From the cell containing the given text, extract its center point as [x, y] coordinate. 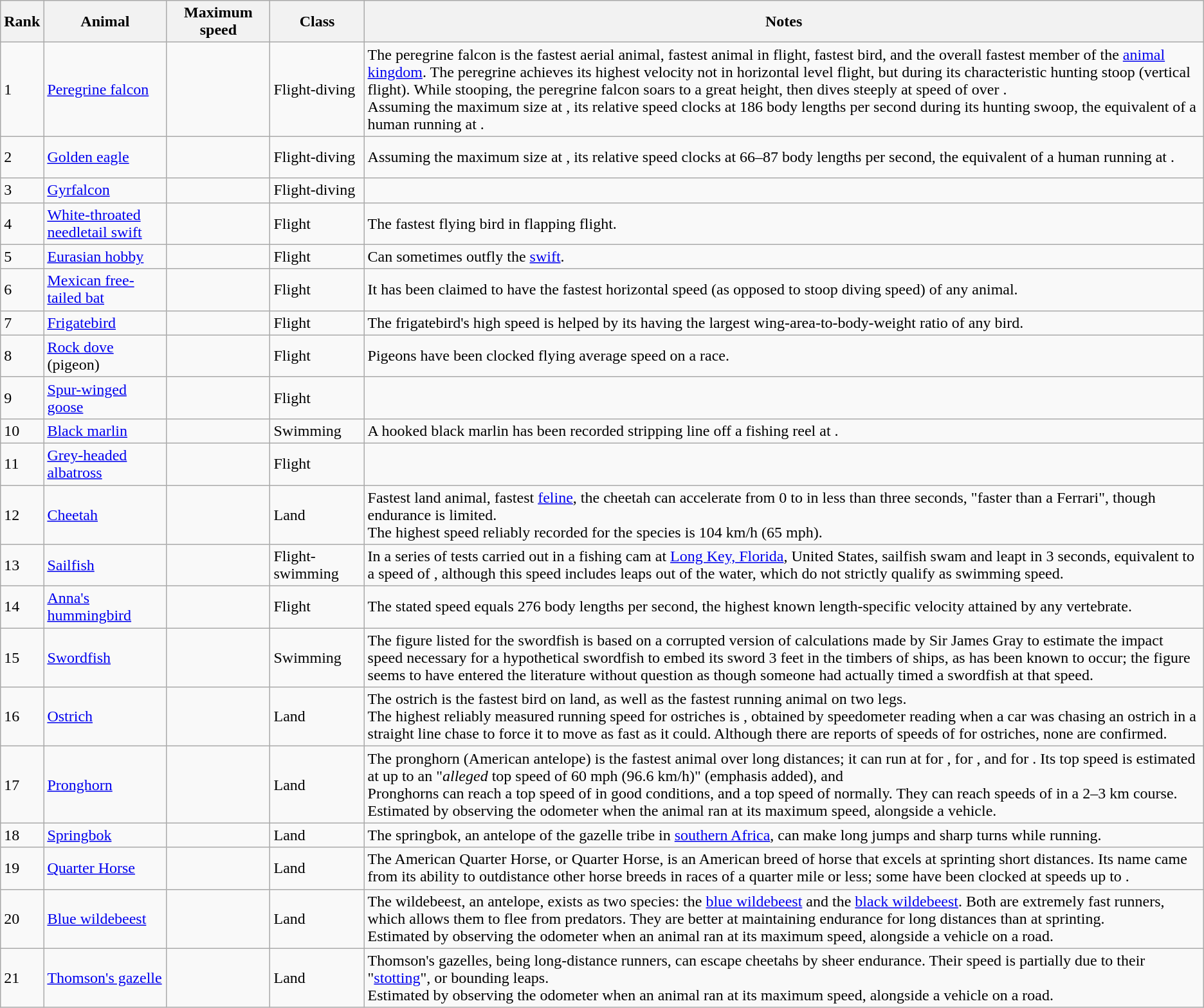
7 [22, 323]
Assuming the maximum size at , its relative speed clocks at 66–87 body lengths per second, the equivalent of a human running at . [783, 157]
Quarter Horse [105, 868]
8 [22, 356]
13 [22, 566]
Black marlin [105, 431]
Spur-winged goose [105, 397]
Pronghorn [105, 784]
19 [22, 868]
Blue wildebeest [105, 919]
The fastest flying bird in flapping flight. [783, 224]
The springbok, an antelope of the gazelle tribe in southern Africa, can make long jumps and sharp turns while running. [783, 835]
Class [317, 22]
Maximum speed [219, 22]
Peregrine falcon [105, 89]
1 [22, 89]
Flight-swimming [317, 566]
Pigeons have been clocked flying average speed on a race. [783, 356]
6 [22, 289]
2 [22, 157]
11 [22, 464]
White-throated needletail swift [105, 224]
The stated speed equals 276 body lengths per second, the highest known length-specific velocity attained by any vertebrate. [783, 607]
Gyrfalcon [105, 190]
Rock dove (pigeon) [105, 356]
4 [22, 224]
Sailfish [105, 566]
Frigatebird [105, 323]
20 [22, 919]
9 [22, 397]
Eurasian hobby [105, 256]
Swordfish [105, 658]
Anna's hummingbird [105, 607]
21 [22, 978]
Springbok [105, 835]
It has been claimed to have the fastest horizontal speed (as opposed to stoop diving speed) of any animal. [783, 289]
Animal [105, 22]
16 [22, 717]
3 [22, 190]
17 [22, 784]
14 [22, 607]
A hooked black marlin has been recorded stripping line off a fishing reel at . [783, 431]
Thomson's gazelle [105, 978]
Mexican free-tailed bat [105, 289]
Grey-headed albatross [105, 464]
15 [22, 658]
Can sometimes outfly the swift. [783, 256]
18 [22, 835]
The frigatebird's high speed is helped by its having the largest wing-area-to-body-weight ratio of any bird. [783, 323]
Notes [783, 22]
Rank [22, 22]
5 [22, 256]
12 [22, 514]
10 [22, 431]
Ostrich [105, 717]
Cheetah [105, 514]
Golden eagle [105, 157]
